Pinpoint the cell where the given text exists, returning its (x, y) midpoint coordinate. 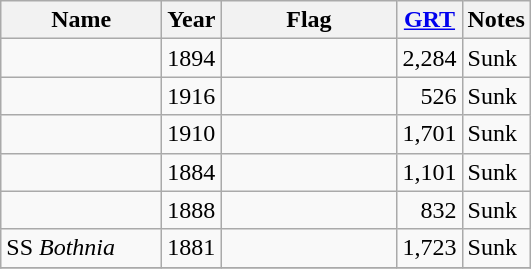
Flag (309, 20)
1910 (192, 134)
1,101 (430, 172)
1884 (192, 172)
1,723 (430, 248)
526 (430, 96)
1894 (192, 58)
1916 (192, 96)
Notes (496, 20)
1888 (192, 210)
832 (430, 210)
GRT (430, 20)
Name (82, 20)
1,701 (430, 134)
2,284 (430, 58)
Year (192, 20)
SS Bothnia (82, 248)
1881 (192, 248)
